Return the (X, Y) coordinate for the center point of the cell that contains the specified text.  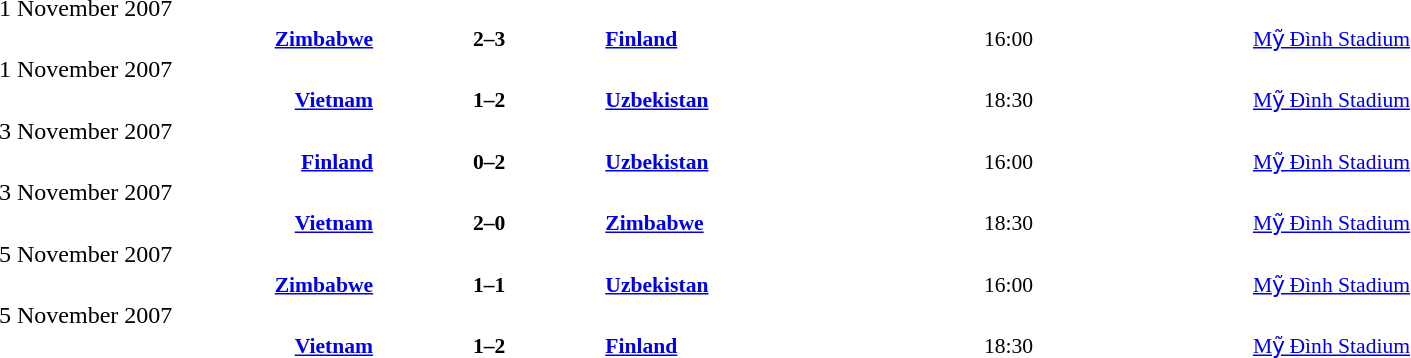
1–1 (489, 284)
Finland (792, 38)
2–0 (489, 223)
0–2 (489, 162)
1–2 (489, 100)
Zimbabwe (792, 223)
2–3 (489, 38)
